From the cell containing the given text, extract its center point as (X, Y) coordinate. 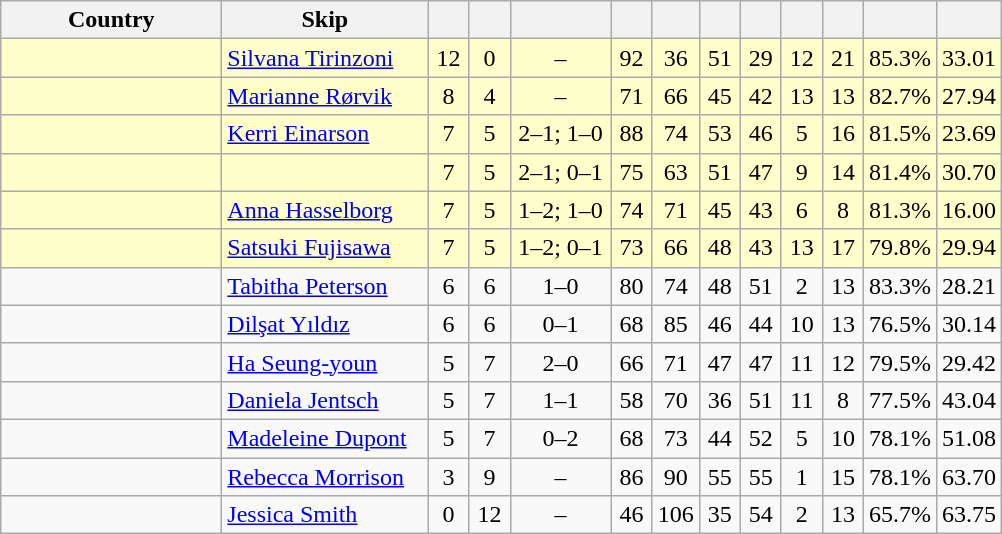
58 (632, 400)
81.5% (900, 134)
83.3% (900, 286)
Rebecca Morrison (325, 477)
53 (720, 134)
63.75 (968, 515)
90 (676, 477)
52 (760, 438)
43.04 (968, 400)
14 (842, 172)
63.70 (968, 477)
81.3% (900, 210)
88 (632, 134)
21 (842, 58)
Ha Seung-youn (325, 362)
80 (632, 286)
79.8% (900, 248)
16 (842, 134)
30.14 (968, 324)
Marianne Rørvik (325, 96)
92 (632, 58)
Silvana Tirinzoni (325, 58)
Skip (325, 20)
Anna Hasselborg (325, 210)
79.5% (900, 362)
29.42 (968, 362)
Jessica Smith (325, 515)
Country (112, 20)
3 (448, 477)
Daniela Jentsch (325, 400)
1–2; 0–1 (560, 248)
1 (802, 477)
85.3% (900, 58)
77.5% (900, 400)
75 (632, 172)
1–2; 1–0 (560, 210)
51.08 (968, 438)
2–1; 0–1 (560, 172)
54 (760, 515)
29.94 (968, 248)
27.94 (968, 96)
70 (676, 400)
85 (676, 324)
23.69 (968, 134)
106 (676, 515)
Dilşat Yıldız (325, 324)
2–0 (560, 362)
0–2 (560, 438)
30.70 (968, 172)
81.4% (900, 172)
63 (676, 172)
82.7% (900, 96)
28.21 (968, 286)
17 (842, 248)
42 (760, 96)
1–1 (560, 400)
1–0 (560, 286)
Tabitha Peterson (325, 286)
Madeleine Dupont (325, 438)
15 (842, 477)
29 (760, 58)
35 (720, 515)
33.01 (968, 58)
76.5% (900, 324)
86 (632, 477)
0–1 (560, 324)
4 (490, 96)
Satsuki Fujisawa (325, 248)
Kerri Einarson (325, 134)
16.00 (968, 210)
65.7% (900, 515)
2–1; 1–0 (560, 134)
